Scan for the cell matching the given text and deliver its (x, y) coordinate at center. 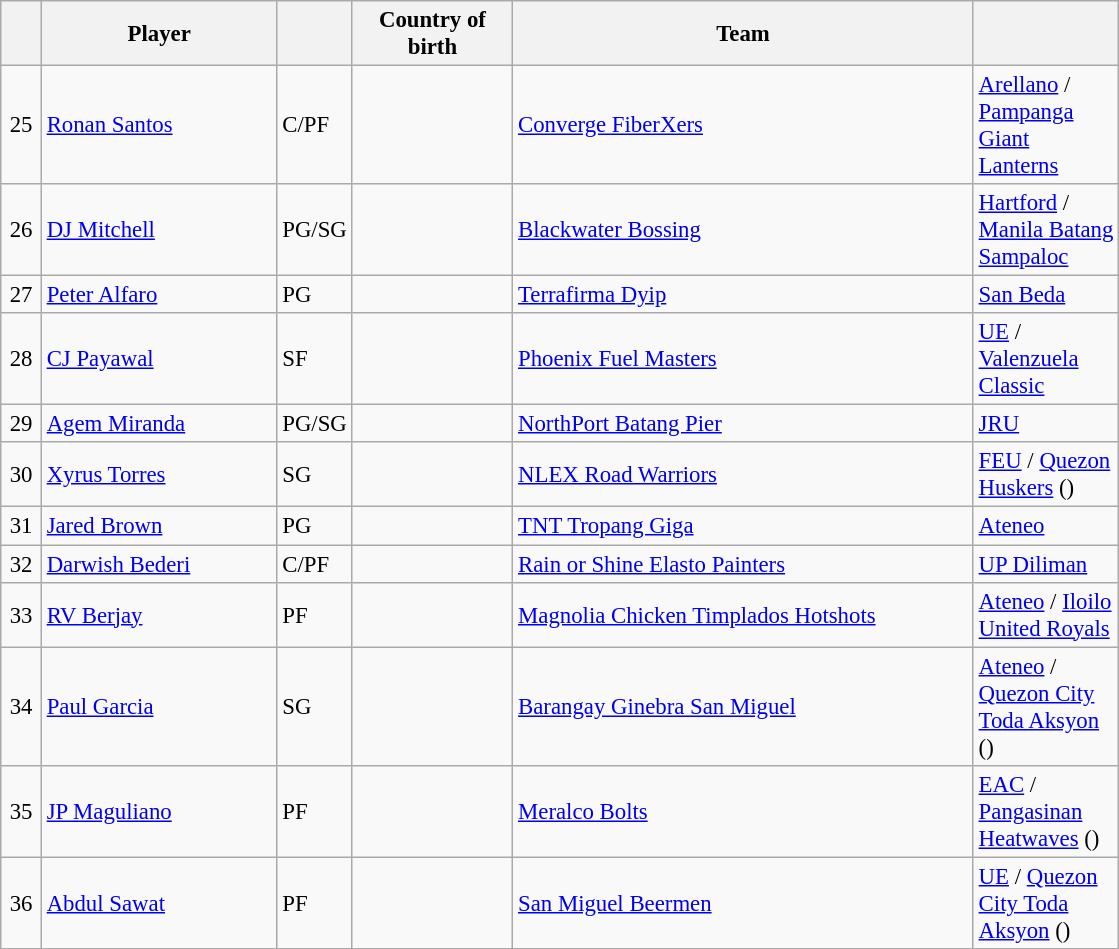
Meralco Bolts (744, 811)
FEU / Quezon Huskers () (1046, 474)
Peter Alfaro (159, 295)
25 (22, 126)
JP Maguliano (159, 811)
Player (159, 34)
28 (22, 359)
Ateneo (1046, 526)
Abdul Sawat (159, 903)
Darwish Bederi (159, 564)
Blackwater Bossing (744, 230)
Team (744, 34)
34 (22, 706)
33 (22, 614)
Paul Garcia (159, 706)
29 (22, 424)
Terrafirma Dyip (744, 295)
JRU (1046, 424)
35 (22, 811)
Hartford / Manila Batang Sampaloc (1046, 230)
32 (22, 564)
Converge FiberXers (744, 126)
TNT Tropang Giga (744, 526)
Jared Brown (159, 526)
Xyrus Torres (159, 474)
Phoenix Fuel Masters (744, 359)
CJ Payawal (159, 359)
Ronan Santos (159, 126)
Arellano / Pampanga Giant Lanterns (1046, 126)
Ateneo / Quezon City Toda Aksyon () (1046, 706)
Ateneo / Iloilo United Royals (1046, 614)
26 (22, 230)
Barangay Ginebra San Miguel (744, 706)
Rain or Shine Elasto Painters (744, 564)
Agem Miranda (159, 424)
San Beda (1046, 295)
RV Berjay (159, 614)
EAC / Pangasinan Heatwaves () (1046, 811)
30 (22, 474)
UE / Quezon City Toda Aksyon () (1046, 903)
NorthPort Batang Pier (744, 424)
SF (314, 359)
Magnolia Chicken Timplados Hotshots (744, 614)
NLEX Road Warriors (744, 474)
27 (22, 295)
Country of birth (432, 34)
DJ Mitchell (159, 230)
UP Diliman (1046, 564)
31 (22, 526)
San Miguel Beermen (744, 903)
UE / Valenzuela Classic (1046, 359)
36 (22, 903)
